Capture the cell that displays the provided text and extract its [X, Y] central coordinate. 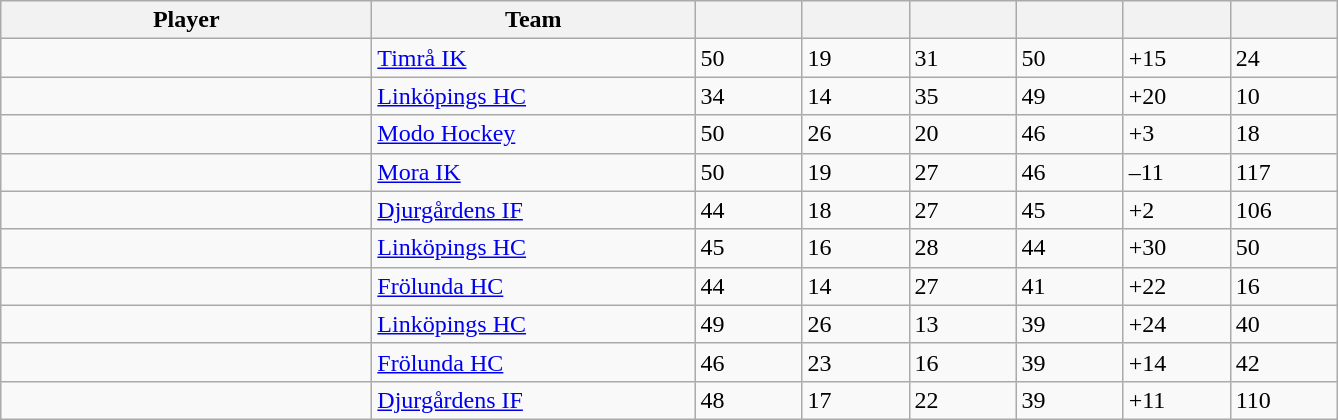
+24 [1176, 324]
Modo Hockey [534, 134]
110 [1284, 400]
24 [1284, 58]
+15 [1176, 58]
106 [1284, 210]
Team [534, 20]
–11 [1176, 172]
22 [962, 400]
41 [1070, 286]
28 [962, 248]
Mora IK [534, 172]
+2 [1176, 210]
Timrå IK [534, 58]
117 [1284, 172]
48 [748, 400]
13 [962, 324]
20 [962, 134]
31 [962, 58]
Player [186, 20]
+11 [1176, 400]
+20 [1176, 96]
35 [962, 96]
+30 [1176, 248]
40 [1284, 324]
+22 [1176, 286]
10 [1284, 96]
42 [1284, 362]
23 [856, 362]
17 [856, 400]
+14 [1176, 362]
34 [748, 96]
+3 [1176, 134]
